Locate the cell with the specified text and output its (X, Y) center coordinate. 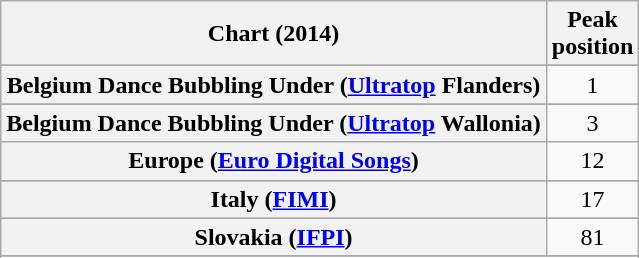
Italy (FIMI) (274, 199)
1 (592, 85)
12 (592, 161)
Belgium Dance Bubbling Under (Ultratop Flanders) (274, 85)
17 (592, 199)
Slovakia (IFPI) (274, 237)
Peakposition (592, 34)
Chart (2014) (274, 34)
Europe (Euro Digital Songs) (274, 161)
Belgium Dance Bubbling Under (Ultratop Wallonia) (274, 123)
3 (592, 123)
81 (592, 237)
